Identify which cell holds the provided text, then report its [X, Y] central coordinate. 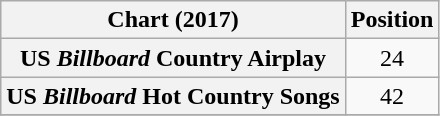
US Billboard Hot Country Songs [173, 96]
42 [392, 96]
US Billboard Country Airplay [173, 58]
24 [392, 58]
Chart (2017) [173, 20]
Position [392, 20]
